Find where the given text appears and provide that cell's center as (X, Y) coordinate. 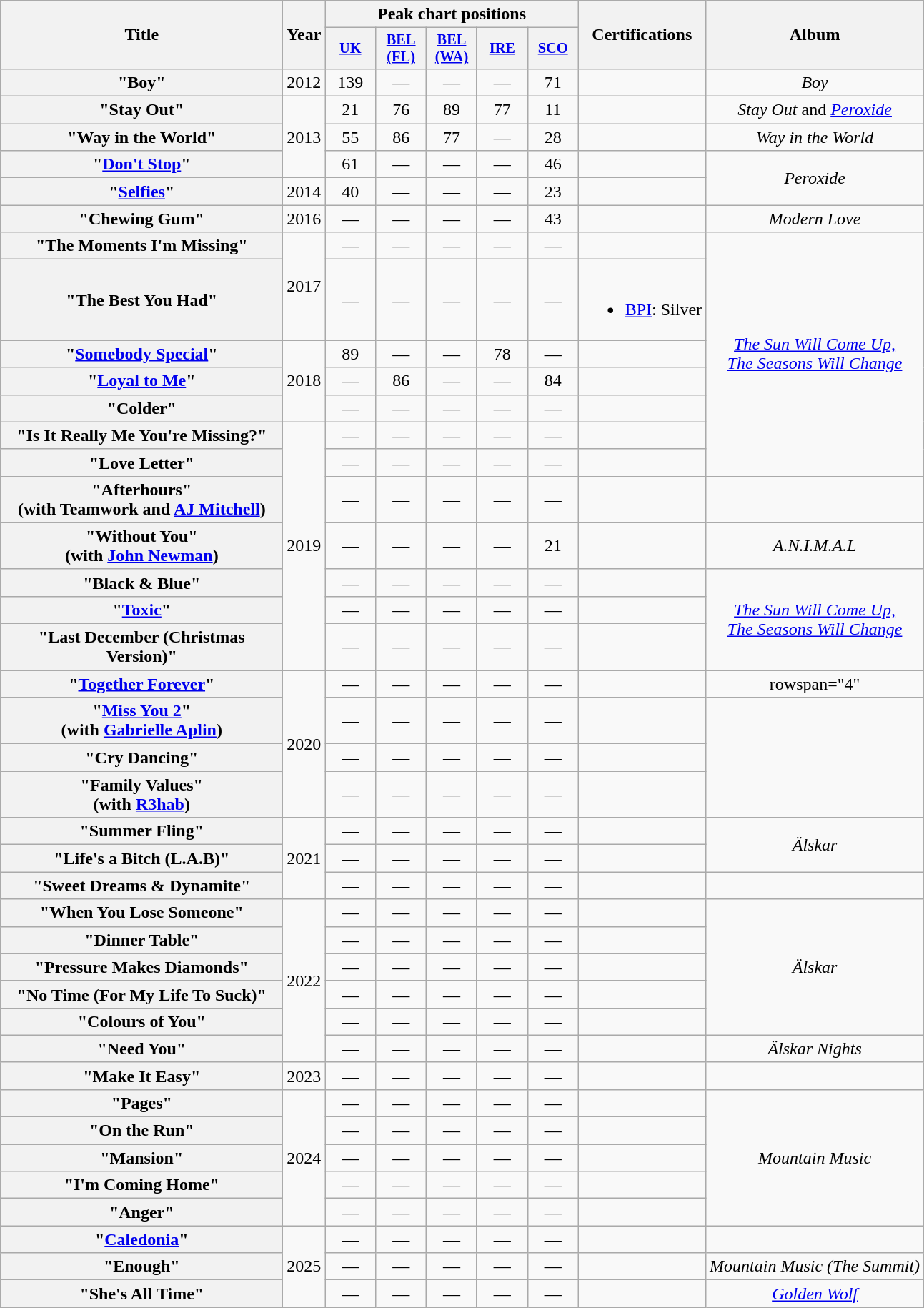
"Love Letter" (141, 462)
UK (350, 49)
"Pages" (141, 1103)
Album (815, 35)
"Family Values"(with R3hab) (141, 795)
"Enough" (141, 1267)
"Black & Blue" (141, 583)
Boy (815, 82)
Golden Wolf (815, 1294)
"Boy" (141, 82)
43 (553, 219)
"Mansion" (141, 1158)
"She's All Time" (141, 1294)
"Anger" (141, 1212)
Stay Out and Peroxide (815, 110)
23 (553, 192)
Way in the World (815, 137)
2021 (304, 858)
"Stay Out" (141, 110)
"Don't Stop" (141, 164)
Älskar Nights (815, 1049)
"Cry Dancing" (141, 758)
"Without You"(with John Newman) (141, 546)
"Pressure Makes Diamonds" (141, 967)
Peak chart positions (452, 14)
"Last December (Christmas Version)" (141, 648)
Modern Love (815, 219)
"Sweet Dreams & Dynamite" (141, 886)
46 (553, 164)
"Toxic" (141, 610)
Year (304, 35)
BEL (WA) (452, 49)
"Miss You 2"(with Gabrielle Aplin) (141, 720)
Certifications (642, 35)
55 (350, 137)
"Life's a Bitch (L.A.B)" (141, 858)
"Is It Really Me You're Missing?" (141, 435)
Title (141, 35)
2014 (304, 192)
71 (553, 82)
"Summer Fling" (141, 831)
"Chewing Gum" (141, 219)
"Colours of You" (141, 1021)
76 (402, 110)
2024 (304, 1157)
"Colder" (141, 408)
40 (350, 192)
IRE (502, 49)
2019 (304, 546)
"The Best You Had" (141, 300)
Mountain Music (815, 1157)
2012 (304, 82)
A.N.I.M.A.L (815, 546)
11 (553, 110)
2020 (304, 744)
Mountain Music (The Summit) (815, 1267)
2025 (304, 1267)
2018 (304, 381)
2013 (304, 137)
28 (553, 137)
139 (350, 82)
"Dinner Table" (141, 940)
"Caledonia" (141, 1239)
2016 (304, 219)
BEL (FL) (402, 49)
"Need You" (141, 1049)
2023 (304, 1076)
"Make It Easy" (141, 1076)
"Afterhours"(with Teamwork and AJ Mitchell) (141, 499)
2017 (304, 286)
"Together Forever" (141, 684)
"On the Run" (141, 1131)
"No Time (For My Life To Suck)" (141, 994)
"The Moments I'm Missing" (141, 246)
rowspan="4" (815, 684)
BPI: Silver (642, 300)
"Way in the World" (141, 137)
2022 (304, 981)
"Somebody Special" (141, 354)
"Selfies" (141, 192)
"Loyal to Me" (141, 381)
"When You Lose Someone" (141, 913)
Peroxide (815, 178)
61 (350, 164)
SCO (553, 49)
"I'm Coming Home" (141, 1185)
84 (553, 381)
78 (502, 354)
